Extract the (X, Y) coordinate from the center of the cell holding the provided text.  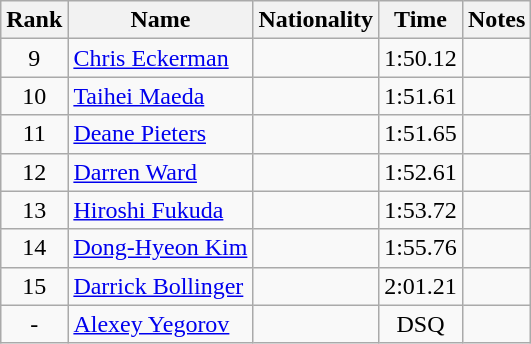
Dong-Hyeon Kim (160, 248)
Rank (34, 20)
1:50.12 (421, 58)
1:53.72 (421, 210)
11 (34, 134)
Darren Ward (160, 172)
12 (34, 172)
Time (421, 20)
9 (34, 58)
Alexey Yegorov (160, 324)
10 (34, 96)
2:01.21 (421, 286)
13 (34, 210)
14 (34, 248)
- (34, 324)
Hiroshi Fukuda (160, 210)
15 (34, 286)
1:52.61 (421, 172)
Deane Pieters (160, 134)
1:51.65 (421, 134)
Chris Eckerman (160, 58)
Taihei Maeda (160, 96)
Notes (496, 20)
Name (160, 20)
Nationality (316, 20)
1:51.61 (421, 96)
Darrick Bollinger (160, 286)
DSQ (421, 324)
1:55.76 (421, 248)
